Identify which cell holds the provided text, then report its (x, y) central coordinate. 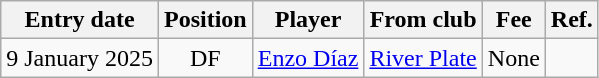
Position (205, 20)
DF (205, 58)
River Plate (423, 58)
From club (423, 20)
None (514, 58)
9 January 2025 (80, 58)
Enzo Díaz (308, 58)
Ref. (572, 20)
Entry date (80, 20)
Player (308, 20)
Fee (514, 20)
